From the cell containing the given text, extract its center point as (x, y) coordinate. 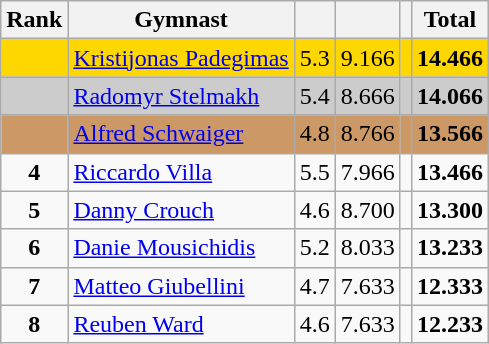
12.333 (450, 286)
13.233 (450, 248)
13.466 (450, 172)
5 (34, 210)
6 (34, 248)
4.8 (314, 134)
Rank (34, 20)
12.233 (450, 324)
Danny Crouch (181, 210)
Danie Mousichidis (181, 248)
4.7 (314, 286)
9.166 (368, 58)
Riccardo Villa (181, 172)
14.466 (450, 58)
Gymnast (181, 20)
Matteo Giubellini (181, 286)
4 (34, 172)
14.066 (450, 96)
Radomyr Stelmakh (181, 96)
Total (450, 20)
Kristijonas Padegimas (181, 58)
13.300 (450, 210)
8.666 (368, 96)
8.766 (368, 134)
8.033 (368, 248)
5.2 (314, 248)
5.3 (314, 58)
5.5 (314, 172)
7 (34, 286)
7.966 (368, 172)
8.700 (368, 210)
Reuben Ward (181, 324)
5.4 (314, 96)
8 (34, 324)
13.566 (450, 134)
Alfred Schwaiger (181, 134)
